Identify which cell holds the provided text, then report its (x, y) central coordinate. 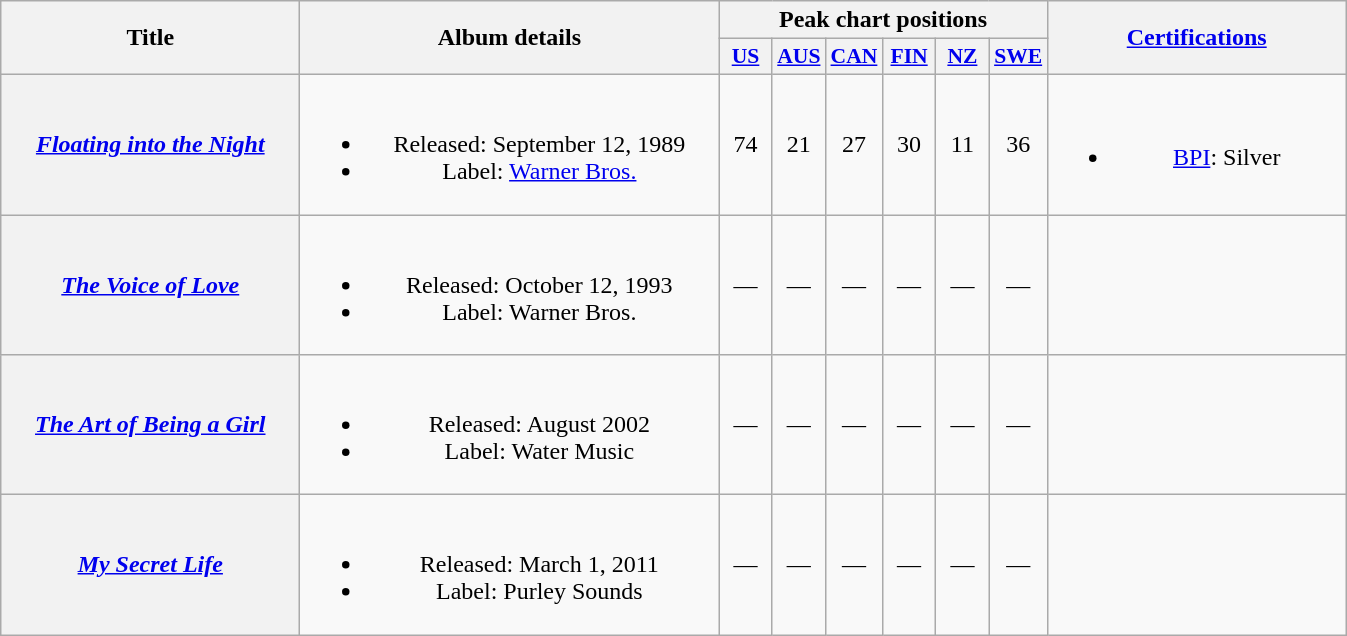
21 (798, 144)
SWE (1018, 57)
CAN (854, 57)
Certifications (1196, 38)
FIN (908, 57)
BPI: Silver (1196, 144)
Floating into the Night (150, 144)
Released: August 2002Label: Water Music (510, 425)
74 (746, 144)
11 (962, 144)
Released: March 1, 2011Label: Purley Sounds (510, 565)
Released: October 12, 1993Label: Warner Bros. (510, 284)
27 (854, 144)
Peak chart positions (883, 20)
30 (908, 144)
36 (1018, 144)
Album details (510, 38)
US (746, 57)
Title (150, 38)
NZ (962, 57)
My Secret Life (150, 565)
The Art of Being a Girl (150, 425)
Released: September 12, 1989Label: Warner Bros. (510, 144)
AUS (798, 57)
The Voice of Love (150, 284)
